Search for the cell housing the specified text and yield its (X, Y) center coordinate. 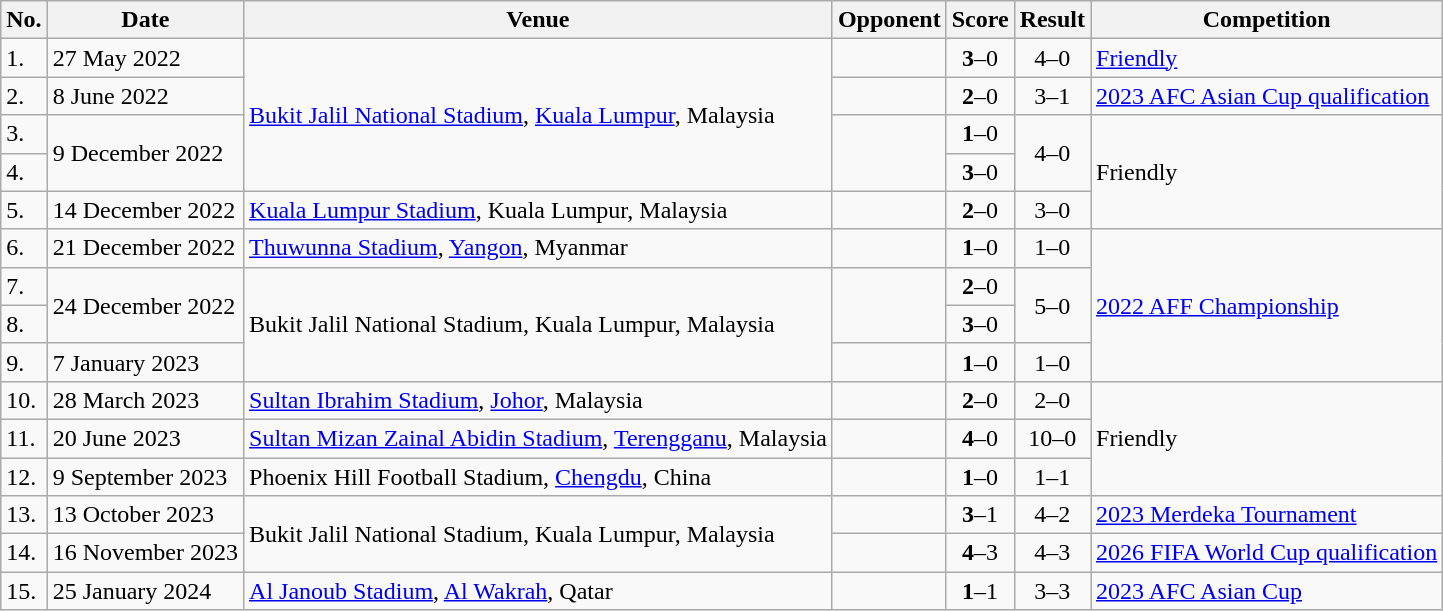
1. (24, 58)
12. (24, 477)
Phoenix Hill Football Stadium, Chengdu, China (538, 477)
Competition (1266, 20)
11. (24, 438)
Opponent (889, 20)
Al Janoub Stadium, Al Wakrah, Qatar (538, 591)
2022 AFF Championship (1266, 305)
7. (24, 286)
27 May 2022 (145, 58)
Sultan Ibrahim Stadium, Johor, Malaysia (538, 400)
14. (24, 553)
24 December 2022 (145, 305)
2023 Merdeka Tournament (1266, 515)
Venue (538, 20)
Sultan Mizan Zainal Abidin Stadium, Terengganu, Malaysia (538, 438)
5. (24, 210)
10. (24, 400)
Result (1052, 20)
3. (24, 134)
13 October 2023 (145, 515)
9 December 2022 (145, 153)
2023 AFC Asian Cup qualification (1266, 96)
3–3 (1052, 591)
14 December 2022 (145, 210)
21 December 2022 (145, 248)
28 March 2023 (145, 400)
13. (24, 515)
6. (24, 248)
20 June 2023 (145, 438)
8 June 2022 (145, 96)
15. (24, 591)
10–0 (1052, 438)
Kuala Lumpur Stadium, Kuala Lumpur, Malaysia (538, 210)
8. (24, 324)
Score (980, 20)
4–2 (1052, 515)
Date (145, 20)
16 November 2023 (145, 553)
No. (24, 20)
2026 FIFA World Cup qualification (1266, 553)
9 September 2023 (145, 477)
9. (24, 362)
2023 AFC Asian Cup (1266, 591)
4. (24, 172)
5–0 (1052, 305)
7 January 2023 (145, 362)
25 January 2024 (145, 591)
Thuwunna Stadium, Yangon, Myanmar (538, 248)
2. (24, 96)
